Provide the (x, y) coordinate of the cell's center where the given text is located.  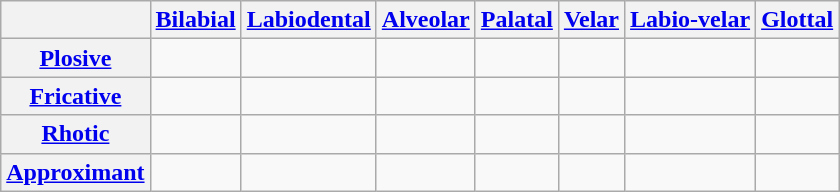
Bilabial (196, 20)
Labiodental (308, 20)
Velar (591, 20)
Alveolar (426, 20)
Plosive (76, 58)
Palatal (516, 20)
Rhotic (76, 134)
Approximant (76, 172)
Fricative (76, 96)
Glottal (798, 20)
Labio-velar (690, 20)
